Return [x, y] of the center of cell containing provided text 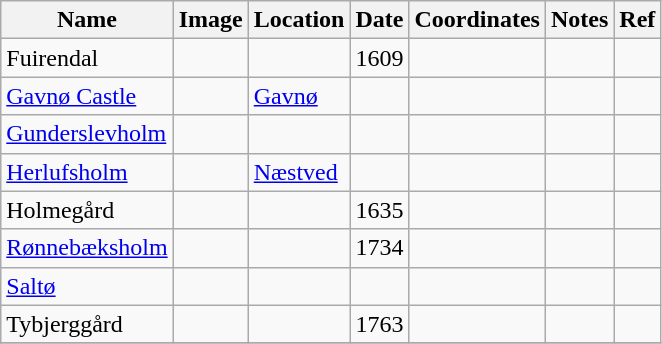
Holmegård [87, 210]
1635 [380, 210]
Name [87, 20]
Rønnebæksholm [87, 248]
Næstved [299, 172]
Date [380, 20]
Image [210, 20]
Location [299, 20]
Tybjerggård [87, 324]
Fuirendal [87, 58]
1734 [380, 248]
Herlufsholm [87, 172]
Gunderslevholm [87, 134]
Saltø [87, 286]
1609 [380, 58]
Ref [638, 20]
Gavnø [299, 96]
Notes [579, 20]
Coordinates [477, 20]
Gavnø Castle [87, 96]
1763 [380, 324]
